Search for the cell housing the specified text and yield its (X, Y) center coordinate. 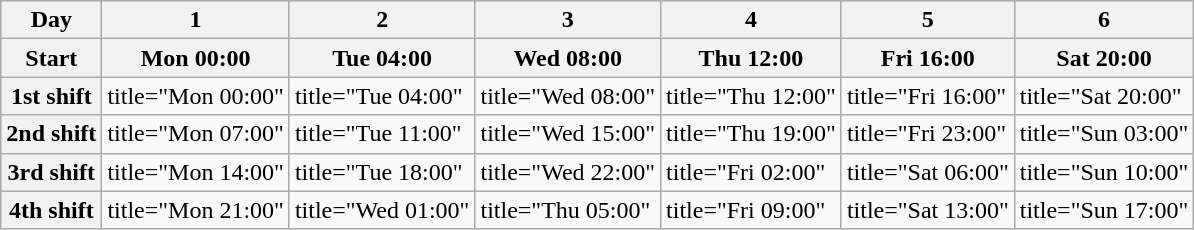
title="Fri 16:00" (928, 96)
Wed 08:00 (568, 58)
title="Mon 21:00" (196, 210)
title="Wed 01:00" (382, 210)
title="Thu 12:00" (752, 96)
Sat 20:00 (1104, 58)
title="Fri 02:00" (752, 172)
3rd shift (52, 172)
title="Tue 04:00" (382, 96)
title="Wed 08:00" (568, 96)
title="Mon 07:00" (196, 134)
Start (52, 58)
title="Thu 05:00" (568, 210)
title="Sat 20:00" (1104, 96)
title="Fri 23:00" (928, 134)
Thu 12:00 (752, 58)
title="Mon 14:00" (196, 172)
Fri 16:00 (928, 58)
title="Sat 13:00" (928, 210)
title="Sat 06:00" (928, 172)
title="Mon 00:00" (196, 96)
title="Tue 18:00" (382, 172)
5 (928, 20)
1st shift (52, 96)
title="Thu 19:00" (752, 134)
title="Sun 10:00" (1104, 172)
title="Tue 11:00" (382, 134)
Day (52, 20)
2nd shift (52, 134)
4th shift (52, 210)
Mon 00:00 (196, 58)
title="Fri 09:00" (752, 210)
6 (1104, 20)
4 (752, 20)
title="Sun 17:00" (1104, 210)
title="Wed 22:00" (568, 172)
2 (382, 20)
1 (196, 20)
3 (568, 20)
title="Sun 03:00" (1104, 134)
Tue 04:00 (382, 58)
title="Wed 15:00" (568, 134)
